Extract the [X, Y] coordinate from the center of the cell holding the provided text.  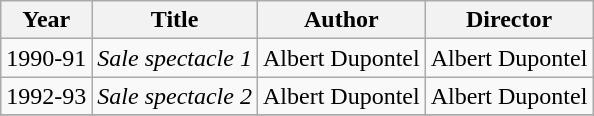
1992-93 [46, 96]
Sale spectacle 1 [175, 58]
Author [341, 20]
Director [509, 20]
Title [175, 20]
1990-91 [46, 58]
Year [46, 20]
Sale spectacle 2 [175, 96]
